Identify which cell holds the provided text, then report its (x, y) central coordinate. 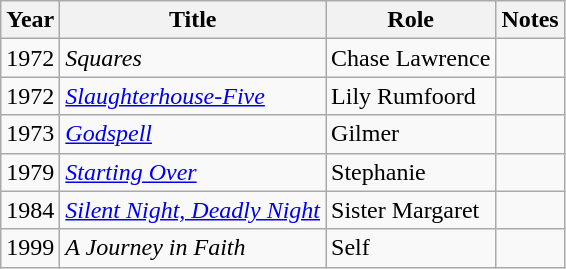
Year (30, 20)
1973 (30, 134)
Squares (193, 58)
1979 (30, 172)
Lily Rumfoord (411, 96)
Sister Margaret (411, 210)
Gilmer (411, 134)
Title (193, 20)
Self (411, 248)
Role (411, 20)
1999 (30, 248)
Chase Lawrence (411, 58)
Silent Night, Deadly Night (193, 210)
1984 (30, 210)
A Journey in Faith (193, 248)
Godspell (193, 134)
Notes (530, 20)
Starting Over (193, 172)
Slaughterhouse-Five (193, 96)
Stephanie (411, 172)
